Detect which cell encompasses the target text, then output its [X, Y] center coordinate. 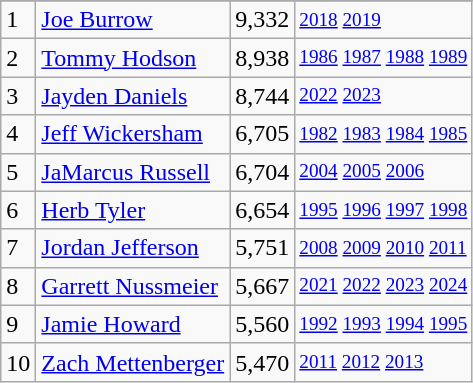
6 [18, 210]
2 [18, 58]
2022 2023 [384, 96]
5,751 [262, 248]
Jayden Daniels [133, 96]
Herb Tyler [133, 210]
2018 2019 [384, 20]
1 [18, 20]
6,654 [262, 210]
1995 1996 1997 1998 [384, 210]
2021 2022 2023 2024 [384, 286]
1992 1993 1994 1995 [384, 324]
8,744 [262, 96]
7 [18, 248]
4 [18, 134]
5,560 [262, 324]
Garrett Nussmeier [133, 286]
Jeff Wickersham [133, 134]
9 [18, 324]
Joe Burrow [133, 20]
8,938 [262, 58]
2011 2012 2013 [384, 362]
1982 1983 1984 1985 [384, 134]
9,332 [262, 20]
Jamie Howard [133, 324]
8 [18, 286]
Tommy Hodson [133, 58]
6,705 [262, 134]
2004 2005 2006 [384, 172]
5,470 [262, 362]
2008 2009 2010 2011 [384, 248]
6,704 [262, 172]
10 [18, 362]
3 [18, 96]
Jordan Jefferson [133, 248]
JaMarcus Russell [133, 172]
Zach Mettenberger [133, 362]
5,667 [262, 286]
5 [18, 172]
1986 1987 1988 1989 [384, 58]
